Return the [X, Y] coordinate for the center point of the cell that contains the specified text.  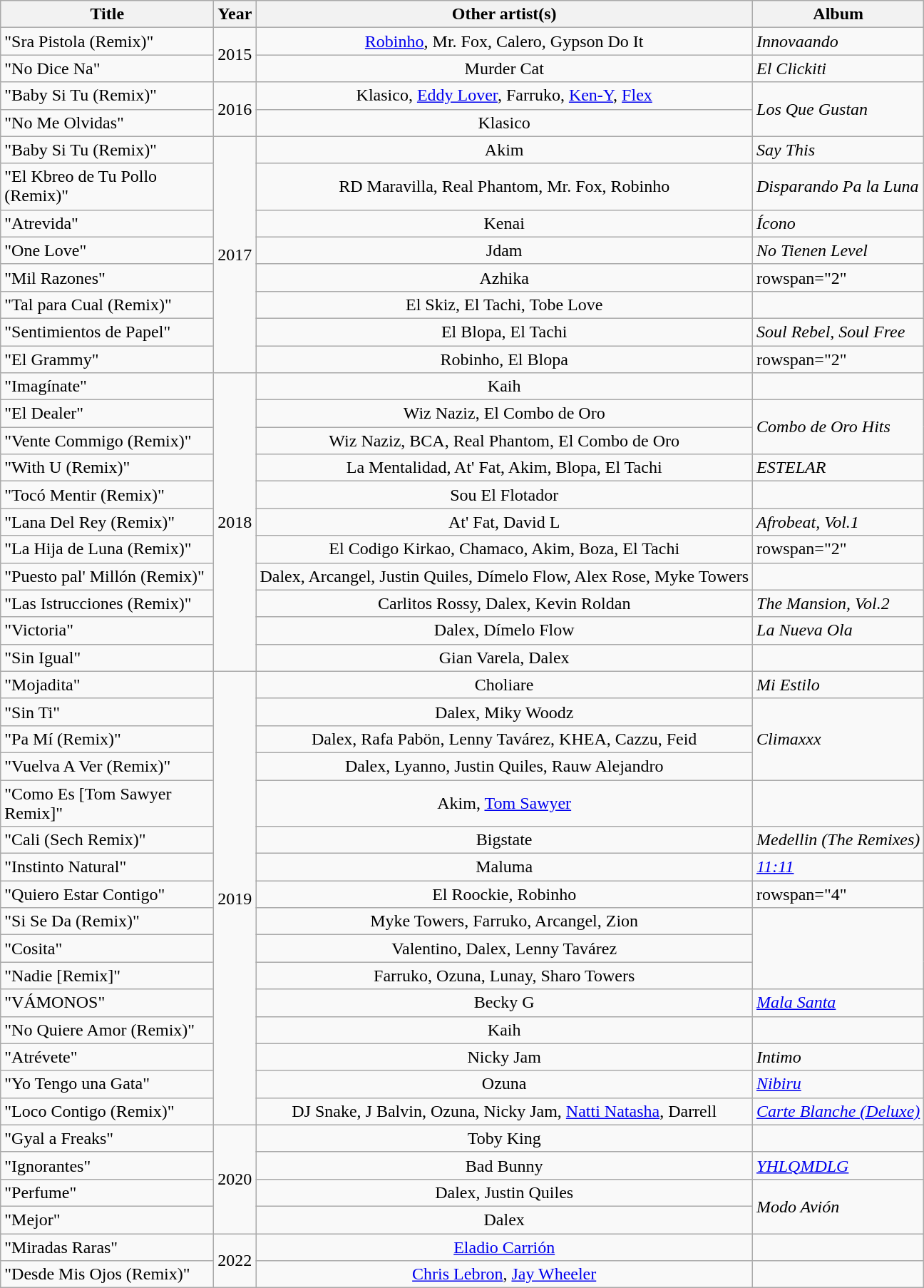
Other artist(s) [505, 14]
"Vuelva A Ver (Remix)" [107, 766]
Title [107, 14]
Innovaando [838, 41]
Murder Cat [505, 68]
Klasico, Eddy Lover, Farruko, Ken-Y, Flex [505, 96]
"Mil Razones" [107, 277]
Jdam [505, 250]
"El Dealer" [107, 414]
"Mojadita" [107, 685]
"Atrévete" [107, 1057]
"Cosita" [107, 949]
Combo de Oro Hits [838, 427]
2020 [235, 1179]
No Tienen Level [838, 250]
"Como Es [Tom Sawyer Remix]" [107, 803]
Afrobeat, Vol.1 [838, 522]
Dalex, Justin Quiles [505, 1192]
"Pa Mí (Remix)" [107, 739]
"Miradas Raras" [107, 1247]
Azhika [505, 277]
Soul Rebel, Soul Free [838, 332]
Intimo [838, 1057]
El Skiz, El Tachi, Tobe Love [505, 305]
"Lana Del Rey (Remix)" [107, 522]
"Instinto Natural" [107, 867]
"Las Istrucciones (Remix)" [107, 603]
Klasico [505, 123]
"Atrevida" [107, 223]
Becky G [505, 1003]
Mala Santa [838, 1003]
ESTELAR [838, 468]
"Mejor" [107, 1220]
"Sra Pistola (Remix)" [107, 41]
Kenai [505, 223]
"Quiero Estar Contigo" [107, 894]
Carte Blanche (Deluxe) [838, 1111]
"Loco Contigo (Remix)" [107, 1111]
Akim [505, 150]
Dalex, Arcangel, Justin Quiles, Dímelo Flow, Alex Rose, Myke Towers [505, 576]
"Sin Ti" [107, 712]
Eladio Carrión [505, 1247]
El Codigo Kirkao, Chamaco, Akim, Boza, El Tachi [505, 549]
Dalex, Rafa Pabön, Lenny Tavárez, KHEA, Cazzu, Feid [505, 739]
"El Kbreo de Tu Pollo (Remix)" [107, 187]
Ícono [838, 223]
Say This [838, 150]
Valentino, Dalex, Lenny Tavárez [505, 949]
"One Love" [107, 250]
"Ignorantes" [107, 1165]
"Gyal a Freaks" [107, 1138]
Robinho, Mr. Fox, Calero, Gypson Do It [505, 41]
"With U (Remix)" [107, 468]
At' Fat, David L [505, 522]
2022 [235, 1261]
Bad Bunny [505, 1165]
Dalex, Dímelo Flow [505, 630]
"Victoria" [107, 630]
Medellin (The Remixes) [838, 840]
"Sentimientos de Papel" [107, 332]
"Tocó Mentir (Remix)" [107, 495]
2019 [235, 898]
"No Quiere Amor (Remix)" [107, 1030]
La Nueva Ola [838, 630]
"Puesto pal' Millón (Remix)" [107, 576]
Dalex [505, 1220]
Nibiru [838, 1084]
2016 [235, 109]
Modo Avión [838, 1206]
"Perfume" [107, 1192]
"No Dice Na" [107, 68]
Disparando Pa la Luna [838, 187]
2015 [235, 55]
Maluma [505, 867]
"Nadie [Remix]" [107, 976]
Gian Varela, Dalex [505, 658]
Chris Lebron, Jay Wheeler [505, 1274]
"No Me Olvidas" [107, 123]
La Mentalidad, At' Fat, Akim, Blopa, El Tachi [505, 468]
2018 [235, 522]
Wiz Naziz, BCA, Real Phantom, El Combo de Oro [505, 441]
"Tal para Cual (Remix)" [107, 305]
Akim, Tom Sawyer [505, 803]
"Cali (Sech Remix)" [107, 840]
Carlitos Rossy, Dalex, Kevin Roldan [505, 603]
Bigstate [505, 840]
"VÁMONOS" [107, 1003]
Album [838, 14]
Climaxxx [838, 739]
Sou El Flotador [505, 495]
"Sin Igual" [107, 658]
"La Hija de Luna (Remix)" [107, 549]
"Si Se Da (Remix)" [107, 921]
Wiz Naziz, El Combo de Oro [505, 414]
Dalex, Lyanno, Justin Quiles, Rauw Alejandro [505, 766]
Ozuna [505, 1084]
Dalex, Miky Woodz [505, 712]
Year [235, 14]
The Mansion, Vol.2 [838, 603]
rowspan="4" [838, 894]
Robinho, El Blopa [505, 359]
Farruko, Ozuna, Lunay, Sharo Towers [505, 976]
DJ Snake, J Balvin, Ozuna, Nicky Jam, Natti Natasha, Darrell [505, 1111]
11:11 [838, 867]
2017 [235, 255]
Los Que Gustan [838, 109]
El Blopa, El Tachi [505, 332]
Mi Estilo [838, 685]
YHLQMDLG [838, 1165]
"Vente Commigo (Remix)" [107, 441]
Toby King [505, 1138]
"Imagínate" [107, 387]
"Yo Tengo una Gata" [107, 1084]
El Roockie, Robinho [505, 894]
Myke Towers, Farruko, Arcangel, Zion [505, 921]
"El Grammy" [107, 359]
Choliare [505, 685]
El Clickiti [838, 68]
"Desde Mis Ojos (Remix)" [107, 1274]
RD Maravilla, Real Phantom, Mr. Fox, Robinho [505, 187]
Nicky Jam [505, 1057]
